Return the (x, y) coordinate for the center point of the cell that contains the specified text.  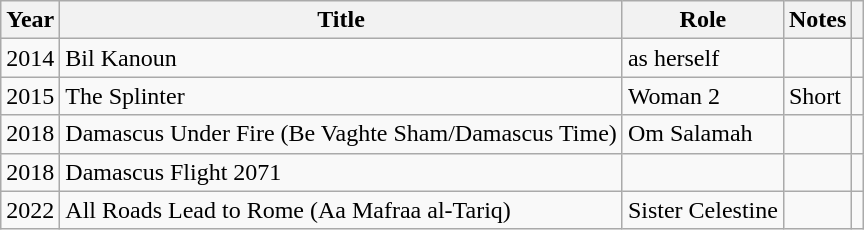
Damascus Flight 2071 (342, 172)
Notes (817, 20)
2022 (30, 210)
as herself (702, 58)
The Splinter (342, 96)
2015 (30, 96)
Bil Kanoun (342, 58)
Woman 2 (702, 96)
Damascus Under Fire (Be Vaghte Sham/Damascus Time) (342, 134)
All Roads Lead to Rome (Aa Mafraa al-Tariq) (342, 210)
Title (342, 20)
Year (30, 20)
Short (817, 96)
2014 (30, 58)
Om Salamah (702, 134)
Role (702, 20)
Sister Celestine (702, 210)
